Scan for the cell matching the given text and deliver its (x, y) coordinate at center. 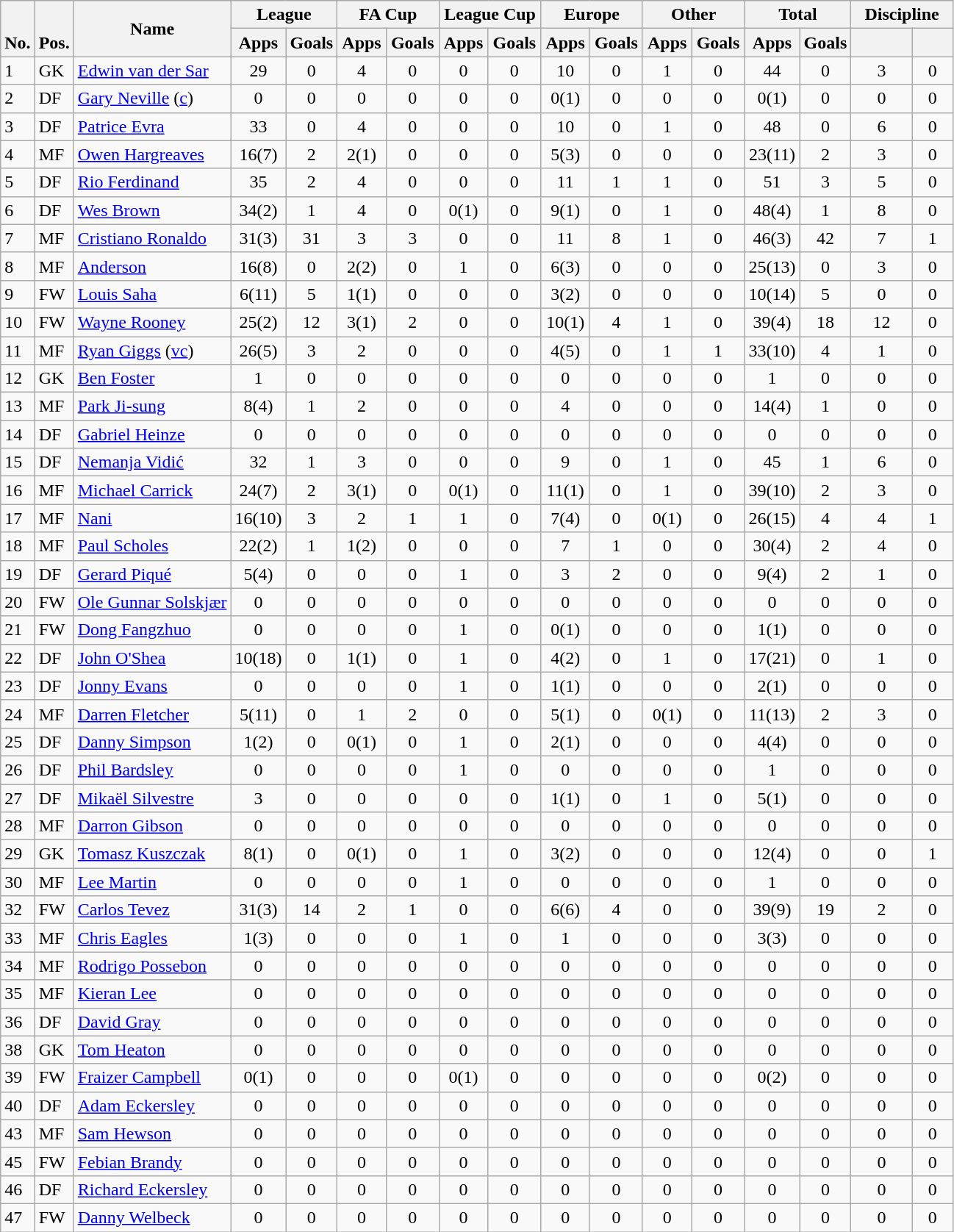
5(11) (259, 714)
21 (18, 630)
16(10) (259, 518)
Lee Martin (152, 882)
Name (152, 29)
14(4) (772, 407)
51 (772, 182)
5(3) (566, 154)
42 (825, 238)
David Gray (152, 1022)
46(3) (772, 238)
Europe (592, 15)
No. (18, 29)
9(1) (566, 210)
Louis Saha (152, 294)
26(5) (259, 351)
8(4) (259, 407)
Other (694, 15)
8(1) (259, 854)
36 (18, 1022)
16(7) (259, 154)
Wes Brown (152, 210)
11(13) (772, 714)
Nemanja Vidić (152, 462)
Chris Eagles (152, 938)
13 (18, 407)
47 (18, 1217)
33(10) (772, 351)
4(2) (566, 658)
Fraizer Campbell (152, 1078)
Mikaël Silvestre (152, 798)
1(3) (259, 938)
39(9) (772, 910)
10(18) (259, 658)
34 (18, 966)
Gabriel Heinze (152, 434)
3(3) (772, 938)
Ole Gunnar Solskjær (152, 602)
39(4) (772, 322)
16 (18, 490)
16(8) (259, 266)
Total (798, 15)
43 (18, 1133)
Michael Carrick (152, 490)
39 (18, 1078)
12(4) (772, 854)
28 (18, 826)
44 (772, 71)
22 (18, 658)
Febian Brandy (152, 1161)
17(21) (772, 658)
Richard Eckersley (152, 1189)
Wayne Rooney (152, 322)
Dong Fangzhuo (152, 630)
Gerard Piqué (152, 574)
Gary Neville (c) (152, 99)
22(2) (259, 546)
Rodrigo Possebon (152, 966)
Anderson (152, 266)
Tom Heaton (152, 1050)
John O'Shea (152, 658)
Rio Ferdinand (152, 182)
11(1) (566, 490)
39(10) (772, 490)
25(13) (772, 266)
38 (18, 1050)
25 (18, 742)
24(7) (259, 490)
Patrice Evra (152, 126)
League Cup (489, 15)
10(14) (772, 294)
6(3) (566, 266)
20 (18, 602)
Ben Foster (152, 379)
26(15) (772, 518)
Darron Gibson (152, 826)
Owen Hargreaves (152, 154)
Edwin van der Sar (152, 71)
Cristiano Ronaldo (152, 238)
40 (18, 1106)
Jonny Evans (152, 686)
Darren Fletcher (152, 714)
League (284, 15)
30 (18, 882)
48 (772, 126)
31 (312, 238)
26 (18, 770)
25(2) (259, 322)
FA Cup (388, 15)
9(4) (772, 574)
Danny Simpson (152, 742)
27 (18, 798)
Carlos Tevez (152, 910)
0(2) (772, 1078)
Kieran Lee (152, 994)
10(1) (566, 322)
5(4) (259, 574)
7(4) (566, 518)
Ryan Giggs (vc) (152, 351)
17 (18, 518)
6(11) (259, 294)
Tomasz Kuszczak (152, 854)
30(4) (772, 546)
4(5) (566, 351)
46 (18, 1189)
Park Ji-sung (152, 407)
23(11) (772, 154)
Paul Scholes (152, 546)
Phil Bardsley (152, 770)
Adam Eckersley (152, 1106)
Danny Welbeck (152, 1217)
48(4) (772, 210)
24 (18, 714)
23 (18, 686)
15 (18, 462)
34(2) (259, 210)
Pos. (54, 29)
6(6) (566, 910)
2(2) (362, 266)
4(4) (772, 742)
Nani (152, 518)
Discipline (903, 15)
Sam Hewson (152, 1133)
